Search for the cell housing the specified text and yield its (x, y) center coordinate. 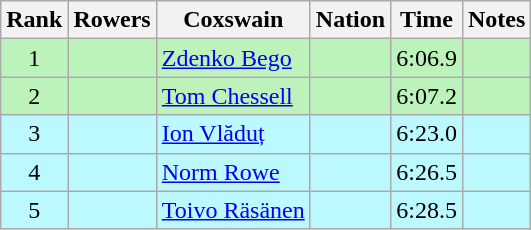
Tom Chessell (233, 96)
6:23.0 (427, 134)
6:28.5 (427, 210)
Zdenko Bego (233, 58)
6:07.2 (427, 96)
6:26.5 (427, 172)
Rowers (112, 20)
Nation (350, 20)
Norm Rowe (233, 172)
6:06.9 (427, 58)
3 (34, 134)
Toivo Räsänen (233, 210)
Rank (34, 20)
Ion Vlăduț (233, 134)
Coxswain (233, 20)
Notes (496, 20)
1 (34, 58)
Time (427, 20)
4 (34, 172)
2 (34, 96)
5 (34, 210)
